Extract the (x, y) coordinate from the center of the cell holding the provided text.  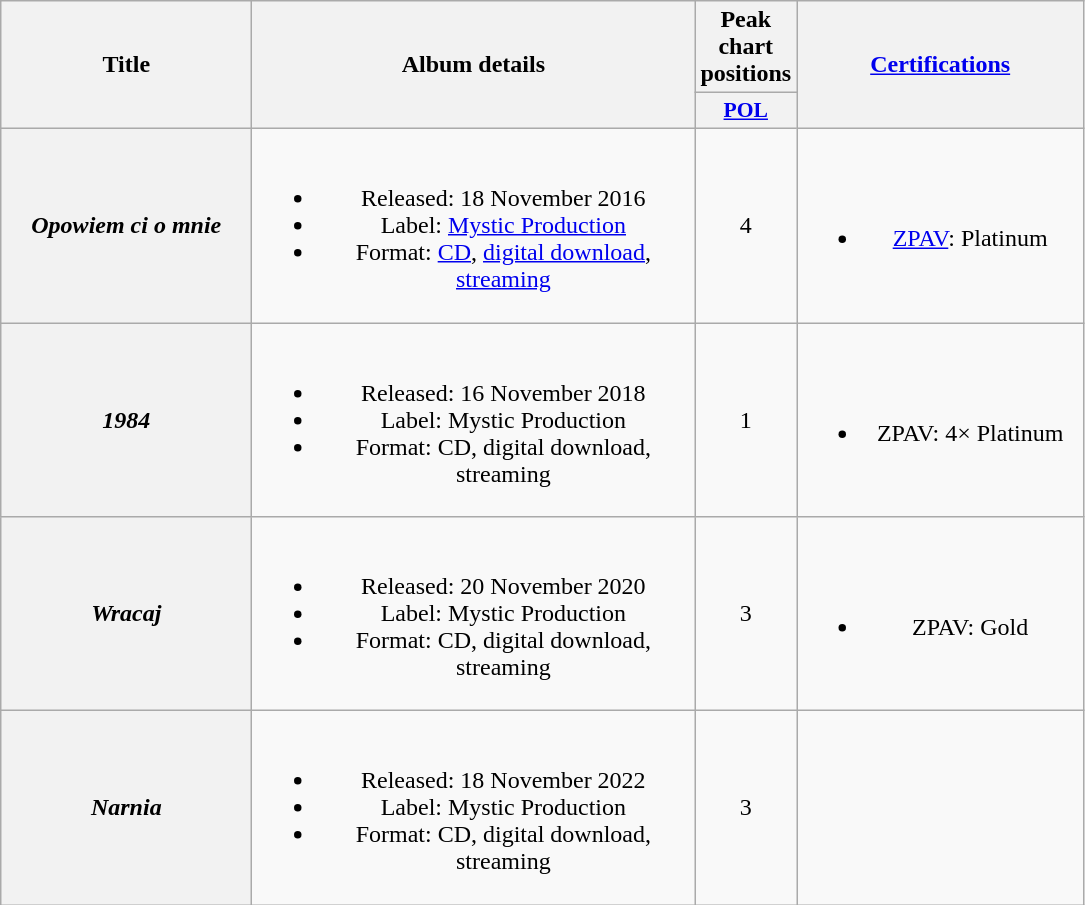
Peak chart positions (746, 47)
1 (746, 419)
4 (746, 225)
ZPAV: Gold (940, 614)
Released: 20 November 2020Label: Mystic ProductionFormat: CD, digital download, streaming (474, 614)
Released: 16 November 2018Label: Mystic ProductionFormat: CD, digital download, streaming (474, 419)
Certifications (940, 65)
Opowiem ci o mnie (126, 225)
POL (746, 111)
Released: 18 November 2016Label: Mystic ProductionFormat: CD, digital download, streaming (474, 225)
Album details (474, 65)
1984 (126, 419)
Narnia (126, 808)
ZPAV: 4× Platinum (940, 419)
Wracaj (126, 614)
ZPAV: Platinum (940, 225)
Title (126, 65)
Released: 18 November 2022Label: Mystic ProductionFormat: CD, digital download, streaming (474, 808)
